Provide the (X, Y) coordinate of the cell's center where the given text is located.  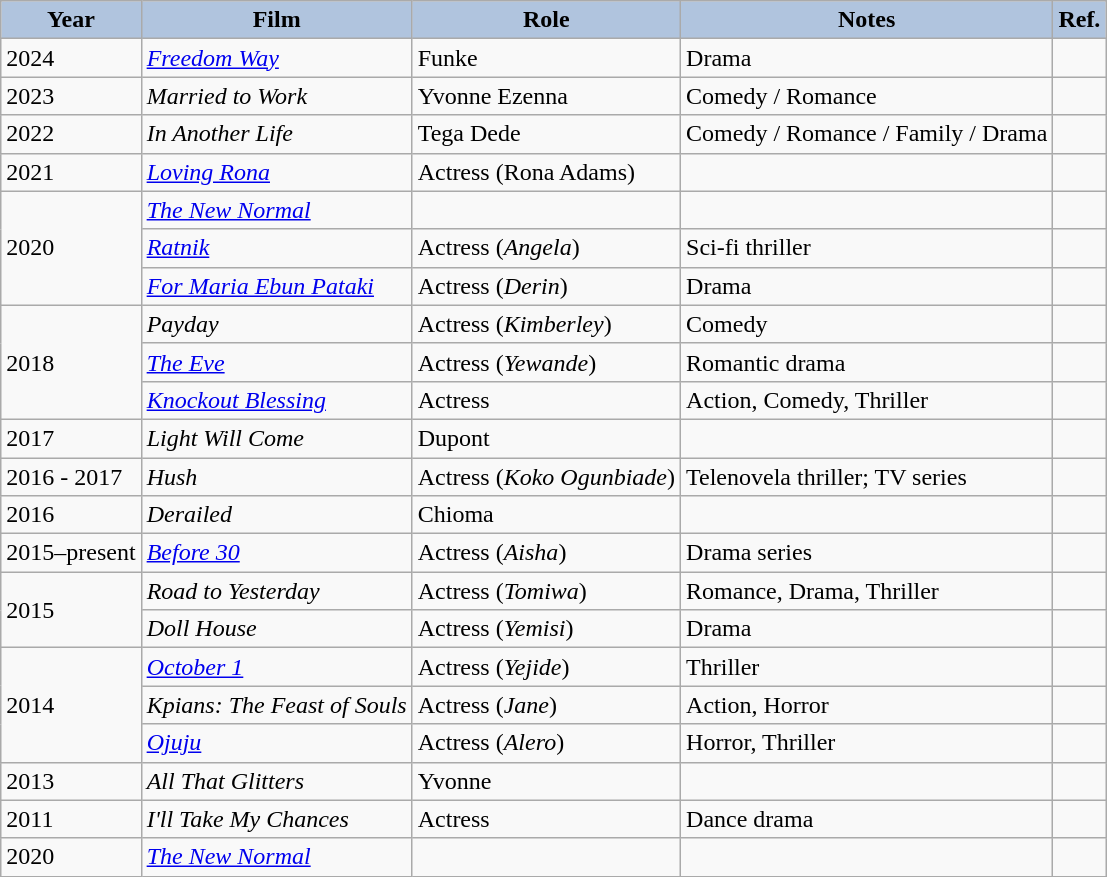
In Another Life (276, 134)
Light Will Come (276, 438)
Ojuju (276, 743)
Film (276, 20)
Dupont (546, 438)
October 1 (276, 667)
Ref. (1080, 20)
Actress (Jane) (546, 705)
2013 (71, 781)
Horror, Thriller (867, 743)
Ratnik (276, 248)
Chioma (546, 515)
Action, Horror (867, 705)
Actress (Kimberley) (546, 324)
Actress (Yemisi) (546, 629)
Comedy / Romance / Family / Drama (867, 134)
Actress (Aisha) (546, 553)
Actress (Alero) (546, 743)
Telenovela thriller; TV series (867, 477)
The Eve (276, 362)
Actress (Derin) (546, 286)
Comedy / Romance (867, 96)
2011 (71, 819)
Doll House (276, 629)
Loving Rona (276, 172)
2021 (71, 172)
2023 (71, 96)
Actress (Yejide) (546, 667)
2018 (71, 362)
Actress (Angela) (546, 248)
2024 (71, 58)
Actress (Tomiwa) (546, 591)
Tega Dede (546, 134)
Drama series (867, 553)
Freedom Way (276, 58)
I'll Take My Chances (276, 819)
Thriller (867, 667)
Actress (Yewande) (546, 362)
Yvonne Ezenna (546, 96)
Payday (276, 324)
Action, Comedy, Thriller (867, 400)
Sci-fi thriller (867, 248)
Romance, Drama, Thriller (867, 591)
Role (546, 20)
2016 (71, 515)
2015–present (71, 553)
2017 (71, 438)
Year (71, 20)
Notes (867, 20)
2016 - 2017 (71, 477)
Derailed (276, 515)
Married to Work (276, 96)
Actress (Koko Ogunbiade) (546, 477)
Comedy (867, 324)
For Maria Ebun Pataki (276, 286)
2015 (71, 610)
Knockout Blessing (276, 400)
Actress (Rona Adams) (546, 172)
All That Glitters (276, 781)
2022 (71, 134)
Before 30 (276, 553)
Funke (546, 58)
2014 (71, 705)
Kpians: The Feast of Souls (276, 705)
Hush (276, 477)
Dance drama (867, 819)
Romantic drama (867, 362)
Yvonne (546, 781)
Road to Yesterday (276, 591)
